Identify which cell holds the provided text, then report its [x, y] central coordinate. 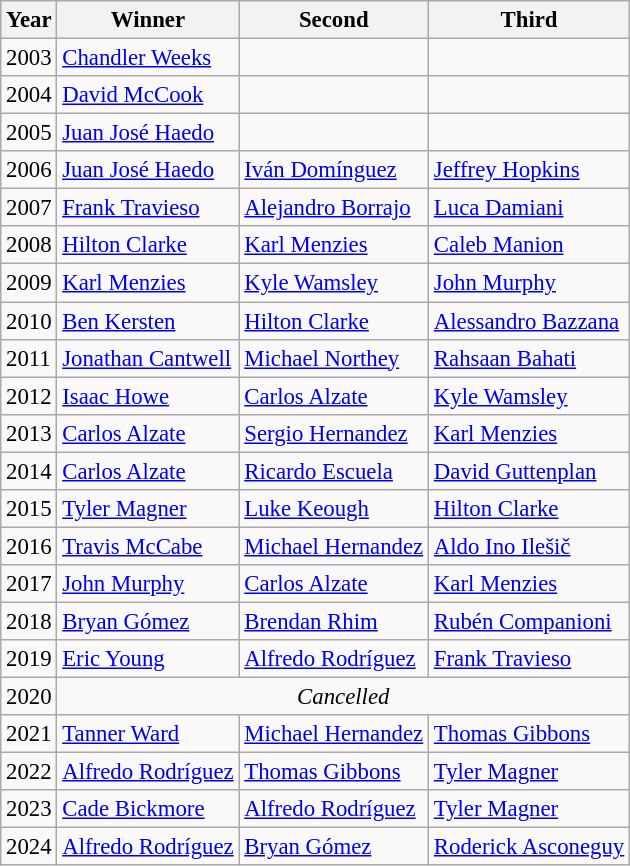
2019 [29, 659]
Travis McCabe [148, 546]
Iván Domínguez [334, 170]
Alessandro Bazzana [530, 321]
2012 [29, 396]
2016 [29, 546]
2006 [29, 170]
2007 [29, 208]
Tanner Ward [148, 734]
Cade Bickmore [148, 809]
Winner [148, 20]
2009 [29, 283]
Isaac Howe [148, 396]
Year [29, 20]
2021 [29, 734]
2018 [29, 621]
Sergio Hernandez [334, 433]
Eric Young [148, 659]
Third [530, 20]
2015 [29, 509]
Luke Keough [334, 509]
Michael Northey [334, 358]
Cancelled [344, 697]
Ben Kersten [148, 321]
2005 [29, 133]
Jeffrey Hopkins [530, 170]
2014 [29, 471]
2024 [29, 847]
Caleb Manion [530, 245]
2017 [29, 584]
Second [334, 20]
Rubén Companioni [530, 621]
Roderick Asconeguy [530, 847]
Luca Damiani [530, 208]
Ricardo Escuela [334, 471]
2003 [29, 58]
Jonathan Cantwell [148, 358]
David McCook [148, 95]
Chandler Weeks [148, 58]
2004 [29, 95]
2010 [29, 321]
David Guttenplan [530, 471]
Alejandro Borrajo [334, 208]
2022 [29, 772]
2013 [29, 433]
2020 [29, 697]
2011 [29, 358]
Brendan Rhim [334, 621]
2008 [29, 245]
Aldo Ino Ilešič [530, 546]
Rahsaan Bahati [530, 358]
2023 [29, 809]
